Scan for the cell matching the given text and deliver its [X, Y] coordinate at center. 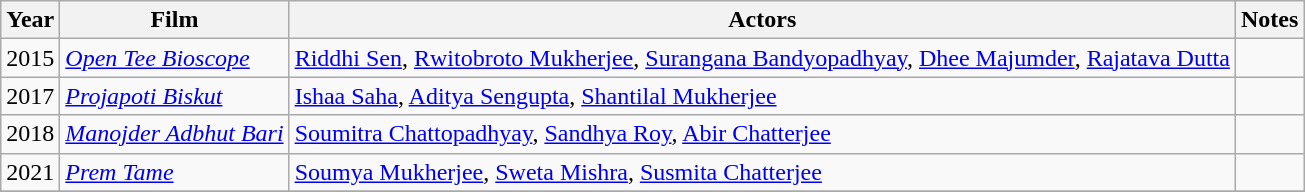
Notes [1269, 20]
Ishaa Saha, Aditya Sengupta, Shantilal Mukherjee [762, 96]
Open Tee Bioscope [174, 58]
2018 [30, 134]
2015 [30, 58]
Prem Tame [174, 172]
Riddhi Sen, Rwitobroto Mukherjee, Surangana Bandyopadhyay, Dhee Majumder, Rajatava Dutta [762, 58]
Manojder Adbhut Bari [174, 134]
Soumitra Chattopadhyay, Sandhya Roy, Abir Chatterjee [762, 134]
Actors [762, 20]
Projapoti Biskut [174, 96]
Year [30, 20]
Film [174, 20]
2017 [30, 96]
2021 [30, 172]
Soumya Mukherjee, Sweta Mishra, Susmita Chatterjee [762, 172]
